Extract the (x, y) coordinate from the center of the cell holding the provided text.  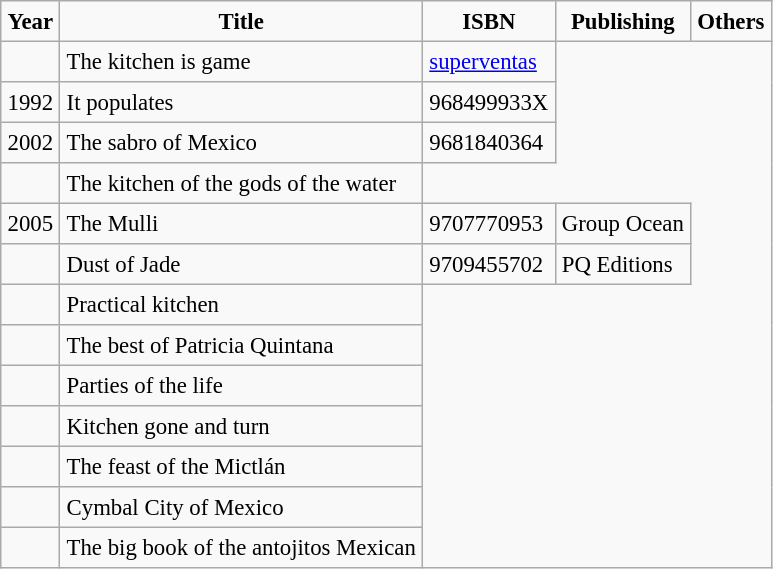
Cymbal City of Mexico (242, 507)
Year (30, 21)
9707770953 (489, 223)
Kitchen gone and turn (242, 426)
PQ Editions (623, 264)
968499933X (489, 102)
Group Ocean (623, 223)
The big book of the antojitos Mexican (242, 547)
The feast of the Mictlán (242, 466)
9709455702 (489, 264)
Parties of the life (242, 385)
Others (732, 21)
9681840364 (489, 142)
2005 (30, 223)
Practical kitchen (242, 304)
It populates (242, 102)
The sabro of Mexico (242, 142)
Title (242, 21)
Publishing (623, 21)
ISBN (489, 21)
2002 (30, 142)
superventas (489, 61)
The Mulli (242, 223)
The best of Patricia Quintana (242, 345)
Dust of Jade (242, 264)
The kitchen is game (242, 61)
The kitchen of the gods of the water (242, 183)
1992 (30, 102)
